Identify which cell holds the provided text, then report its [X, Y] central coordinate. 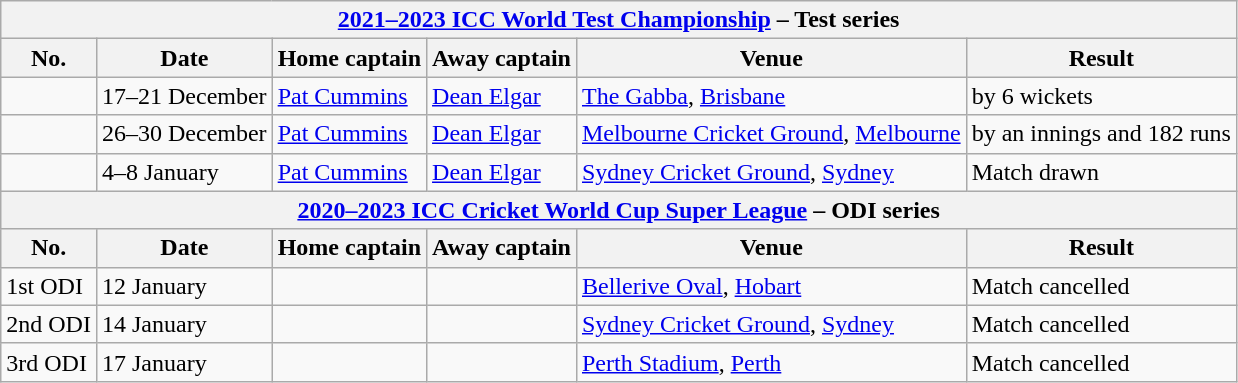
17–21 December [184, 96]
Match drawn [1101, 172]
4–8 January [184, 172]
2nd ODI [49, 324]
Bellerive Oval, Hobart [771, 286]
The Gabba, Brisbane [771, 96]
17 January [184, 362]
2020–2023 ICC Cricket World Cup Super League – ODI series [619, 210]
3rd ODI [49, 362]
Melbourne Cricket Ground, Melbourne [771, 134]
12 January [184, 286]
2021–2023 ICC World Test Championship – Test series [619, 20]
by 6 wickets [1101, 96]
by an innings and 182 runs [1101, 134]
26–30 December [184, 134]
Perth Stadium, Perth [771, 362]
14 January [184, 324]
1st ODI [49, 286]
